Scan for the cell matching the given text and deliver its (X, Y) coordinate at center. 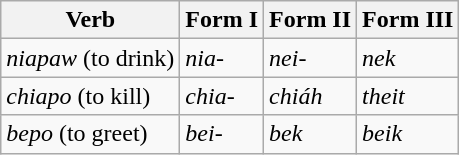
Form III (408, 20)
Form II (310, 20)
nia- (222, 58)
bei- (222, 134)
chiapo (to kill) (90, 96)
Form I (222, 20)
chia- (222, 96)
niapaw (to drink) (90, 58)
beik (408, 134)
Verb (90, 20)
chiáh (310, 96)
bepo (to greet) (90, 134)
nei- (310, 58)
bek (310, 134)
nek (408, 58)
theit (408, 96)
